Search for the cell housing the specified text and yield its [x, y] center coordinate. 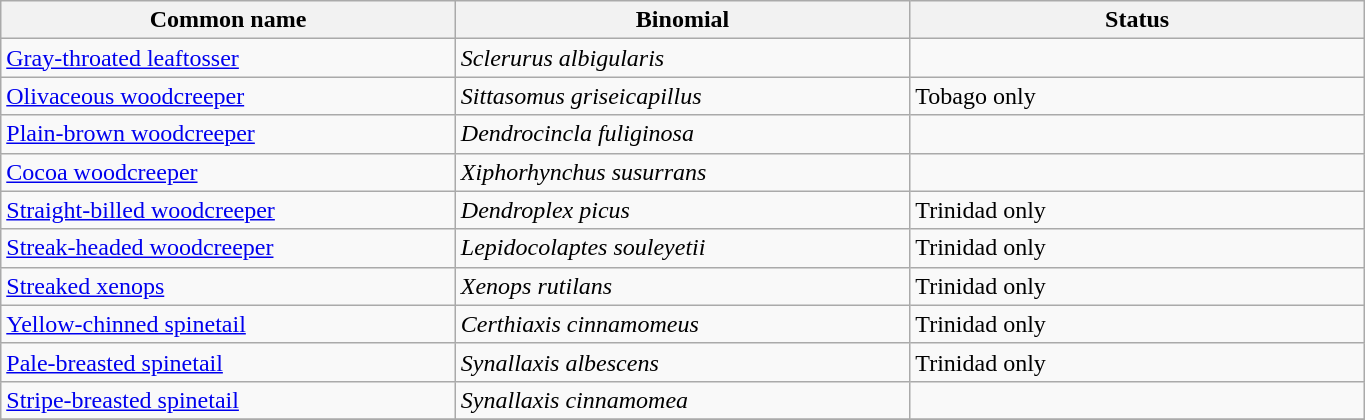
Status [1138, 20]
Common name [228, 20]
Pale-breasted spinetail [228, 362]
Binomial [682, 20]
Synallaxis cinnamomea [682, 400]
Sittasomus griseicapillus [682, 96]
Dendrocincla fuliginosa [682, 134]
Yellow-chinned spinetail [228, 324]
Plain-brown woodcreeper [228, 134]
Certhiaxis cinnamomeus [682, 324]
Sclerurus albigularis [682, 58]
Streak-headed woodcreeper [228, 248]
Gray-throated leaftosser [228, 58]
Streaked xenops [228, 286]
Stripe-breasted spinetail [228, 400]
Dendroplex picus [682, 210]
Xenops rutilans [682, 286]
Cocoa woodcreeper [228, 172]
Straight-billed woodcreeper [228, 210]
Synallaxis albescens [682, 362]
Tobago only [1138, 96]
Olivaceous woodcreeper [228, 96]
Lepidocolaptes souleyetii [682, 248]
Xiphorhynchus susurrans [682, 172]
